Return [x, y] of the center of cell containing provided text 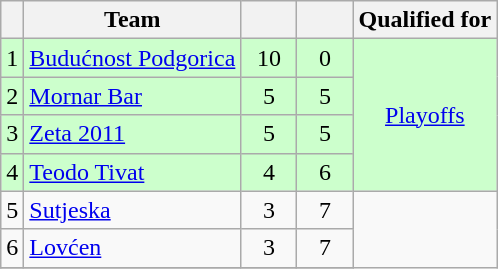
Playoffs [425, 115]
Teodo Tivat [132, 172]
1 [12, 58]
Zeta 2011 [132, 134]
2 [12, 96]
Qualified for [425, 20]
Budućnost Podgorica [132, 58]
Lovćen [132, 248]
10 [269, 58]
Team [132, 20]
Mornar Bar [132, 96]
Sutjeska [132, 210]
0 [325, 58]
